Return the (X, Y) coordinate for the center point of the cell that contains the specified text.  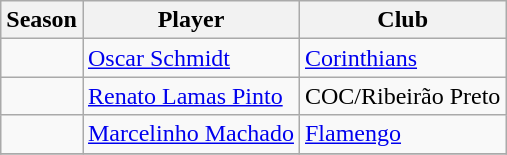
COC/Ribeirão Preto (402, 96)
Renato Lamas Pinto (190, 96)
Season (42, 20)
Player (190, 20)
Flamengo (402, 134)
Oscar Schmidt (190, 58)
Marcelinho Machado (190, 134)
Corinthians (402, 58)
Club (402, 20)
